Determine the [X, Y] coordinate at the center of the cell enclosing the given text.  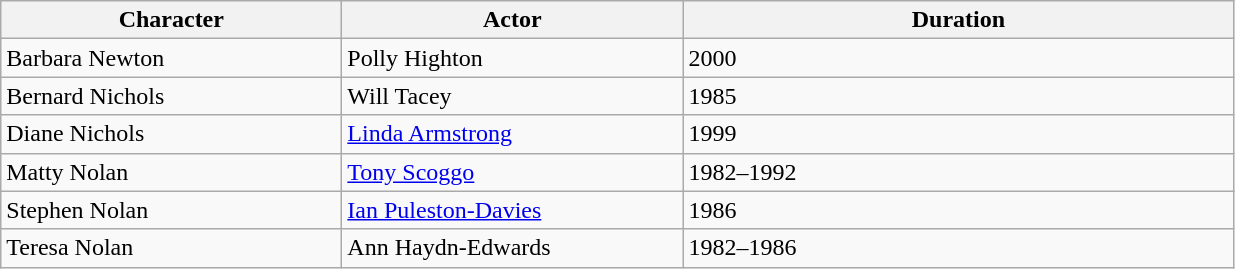
1999 [958, 134]
Matty Nolan [172, 172]
Ian Puleston-Davies [512, 210]
Actor [512, 20]
Tony Scoggo [512, 172]
1982–1986 [958, 248]
1985 [958, 96]
Bernard Nichols [172, 96]
Diane Nichols [172, 134]
Will Tacey [512, 96]
Duration [958, 20]
2000 [958, 58]
Polly Highton [512, 58]
Stephen Nolan [172, 210]
Ann Haydn-Edwards [512, 248]
Barbara Newton [172, 58]
1986 [958, 210]
Linda Armstrong [512, 134]
1982–1992 [958, 172]
Teresa Nolan [172, 248]
Character [172, 20]
